Pinpoint the cell where the given text exists, returning its (x, y) midpoint coordinate. 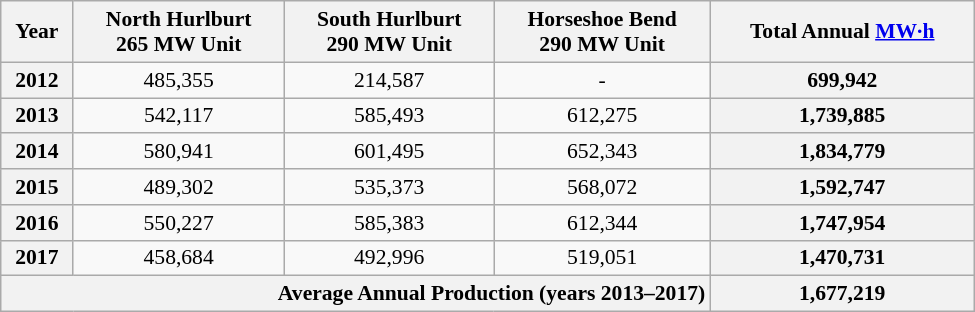
South Hurlburt290 MW Unit (389, 32)
519,051 (602, 258)
1,470,731 (842, 258)
Total Annual MW·h (842, 32)
585,493 (389, 116)
Horseshoe Bend290 MW Unit (602, 32)
489,302 (178, 187)
2013 (37, 116)
542,117 (178, 116)
2012 (37, 80)
458,684 (178, 258)
Year (37, 32)
580,941 (178, 152)
568,072 (602, 187)
2016 (37, 223)
485,355 (178, 80)
214,587 (389, 80)
- (602, 80)
Average Annual Production (years 2013–2017) (356, 294)
2014 (37, 152)
2015 (37, 187)
699,942 (842, 80)
612,344 (602, 223)
1,834,779 (842, 152)
601,495 (389, 152)
1,747,954 (842, 223)
North Hurlburt265 MW Unit (178, 32)
585,383 (389, 223)
492,996 (389, 258)
2017 (37, 258)
1,677,219 (842, 294)
612,275 (602, 116)
535,373 (389, 187)
652,343 (602, 152)
1,592,747 (842, 187)
1,739,885 (842, 116)
550,227 (178, 223)
